Return (x, y) of the center of cell containing provided text 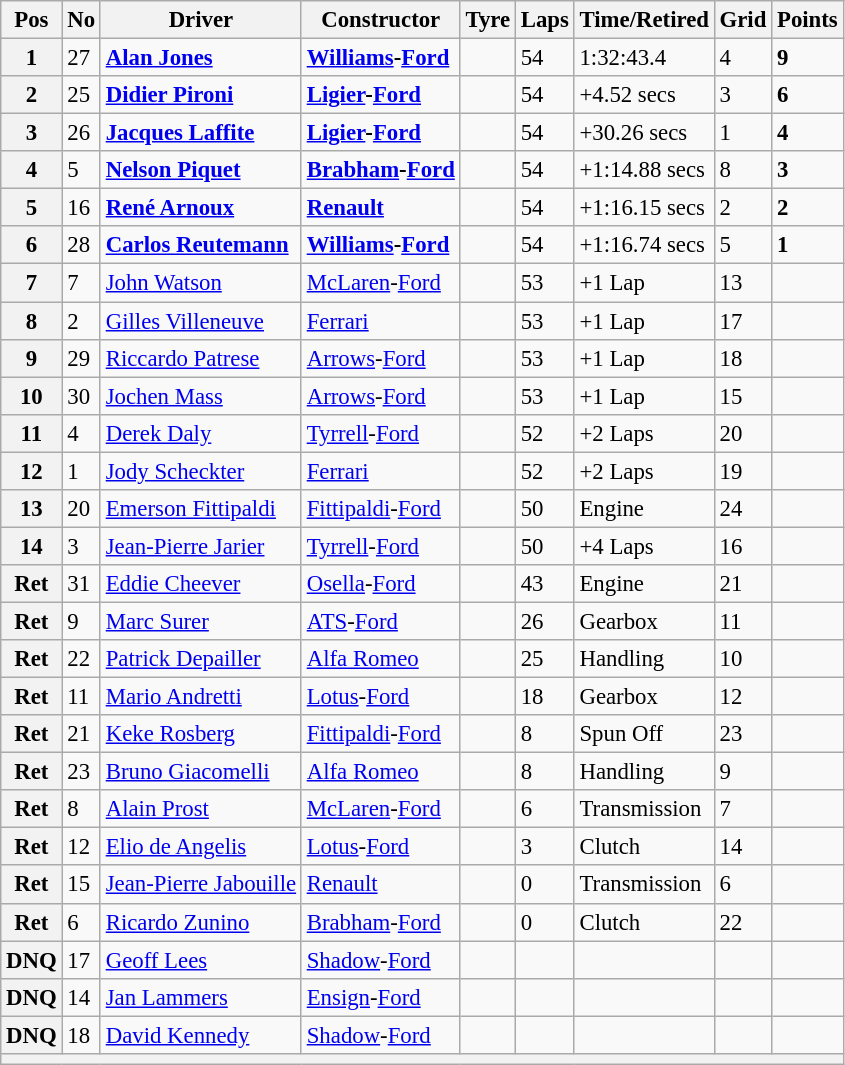
1:32:43.4 (644, 58)
29 (81, 358)
Jan Lammers (200, 997)
René Arnoux (200, 208)
No (81, 20)
Driver (200, 20)
Tyre (488, 20)
+1:14.88 secs (644, 170)
31 (81, 584)
Elio de Angelis (200, 847)
Geoff Lees (200, 960)
24 (742, 509)
Constructor (380, 20)
Derek Daly (200, 433)
Time/Retired (644, 20)
David Kennedy (200, 1035)
28 (81, 245)
43 (544, 584)
ATS-Ford (380, 621)
Riccardo Patrese (200, 358)
Spun Off (644, 734)
Eddie Cheever (200, 584)
27 (81, 58)
Points (808, 20)
Alan Jones (200, 58)
Jochen Mass (200, 396)
+1:16.15 secs (644, 208)
19 (742, 471)
Didier Pironi (200, 95)
+4 Laps (644, 546)
Bruno Giacomelli (200, 772)
Jean-Pierre Jarier (200, 546)
Pos (32, 20)
Mario Andretti (200, 697)
Grid (742, 20)
Gilles Villeneuve (200, 321)
Osella-Ford (380, 584)
Emerson Fittipaldi (200, 509)
Alain Prost (200, 809)
30 (81, 396)
Ricardo Zunino (200, 922)
Keke Rosberg (200, 734)
John Watson (200, 283)
Nelson Piquet (200, 170)
Marc Surer (200, 621)
Patrick Depailler (200, 659)
Jacques Laffite (200, 133)
Ensign-Ford (380, 997)
Jean-Pierre Jabouille (200, 885)
Laps (544, 20)
Jody Scheckter (200, 471)
+1:16.74 secs (644, 245)
+4.52 secs (644, 95)
Carlos Reutemann (200, 245)
+30.26 secs (644, 133)
